Determine the (x, y) coordinate at the center of the cell enclosing the given text.  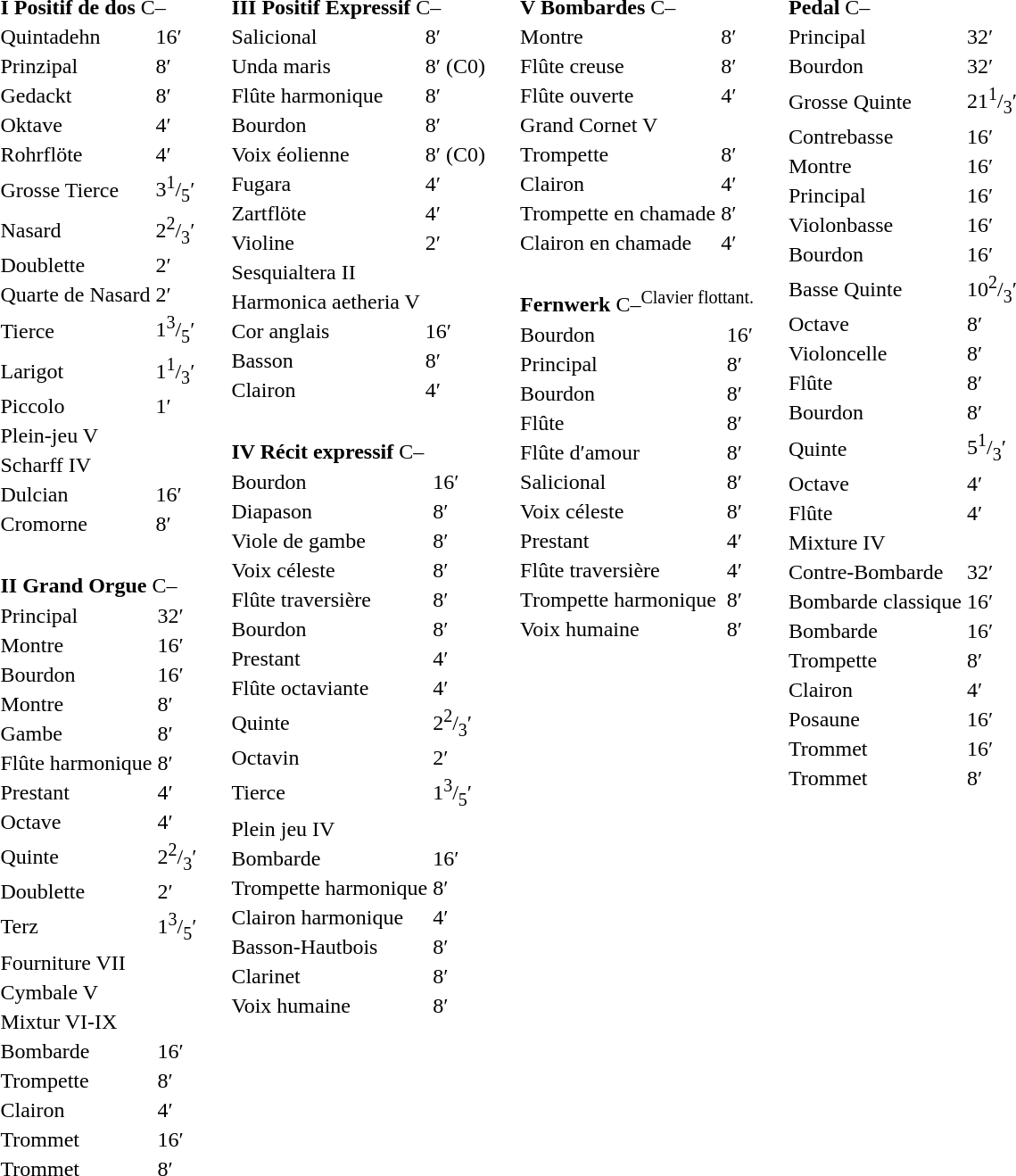
Bombarde classique (874, 601)
Flûte d′amour (621, 452)
Zartflöte (326, 213)
Flûte harmonique (326, 95)
Tierce (330, 794)
Contre-Bombarde (874, 572)
11/3′ (175, 371)
Clairon en chamade (618, 243)
Voix éolienne (326, 154)
Violoncelle (874, 354)
31/5′ (175, 189)
IV Récit expressif C– (351, 449)
Flûte creuse (618, 66)
Clarinet (330, 976)
Plein jeu IV (330, 829)
Flûte octaviante (330, 688)
Viole de gambe (330, 541)
Basson (326, 360)
Mixture IV (874, 542)
Flûte ouverte (618, 95)
Unda maris (326, 66)
Fugara (326, 184)
Harmonica aetheria V (326, 302)
Diapason (330, 511)
Posaune (874, 719)
Octavin (330, 758)
Grand Cornet V (618, 125)
Contrebasse (874, 137)
Sesquialtera II (326, 272)
Basse Quinte (874, 289)
Violonbasse (874, 225)
Violine (326, 243)
Fernwerk C–Clavier flottant. (637, 302)
Trompette en chamade (618, 213)
Grosse Quinte (874, 102)
32′ (177, 616)
Basson-Hautbois (330, 947)
1′ (175, 407)
Cor anglais (326, 331)
Clairon harmonique (330, 917)
